Search for the cell housing the specified text and yield its [X, Y] center coordinate. 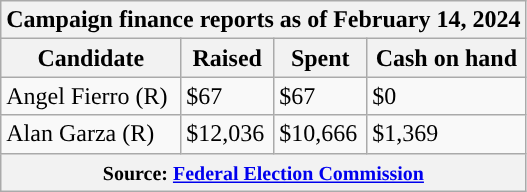
$1,369 [446, 134]
Alan Garza (R) [91, 134]
Campaign finance reports as of February 14, 2024 [264, 20]
Cash on hand [446, 58]
Angel Fierro (R) [91, 96]
Spent [320, 58]
Source: Federal Election Commission [264, 172]
$12,036 [228, 134]
$0 [446, 96]
Raised [228, 58]
Candidate [91, 58]
$10,666 [320, 134]
